Detect which cell encompasses the target text, then output its (x, y) center coordinate. 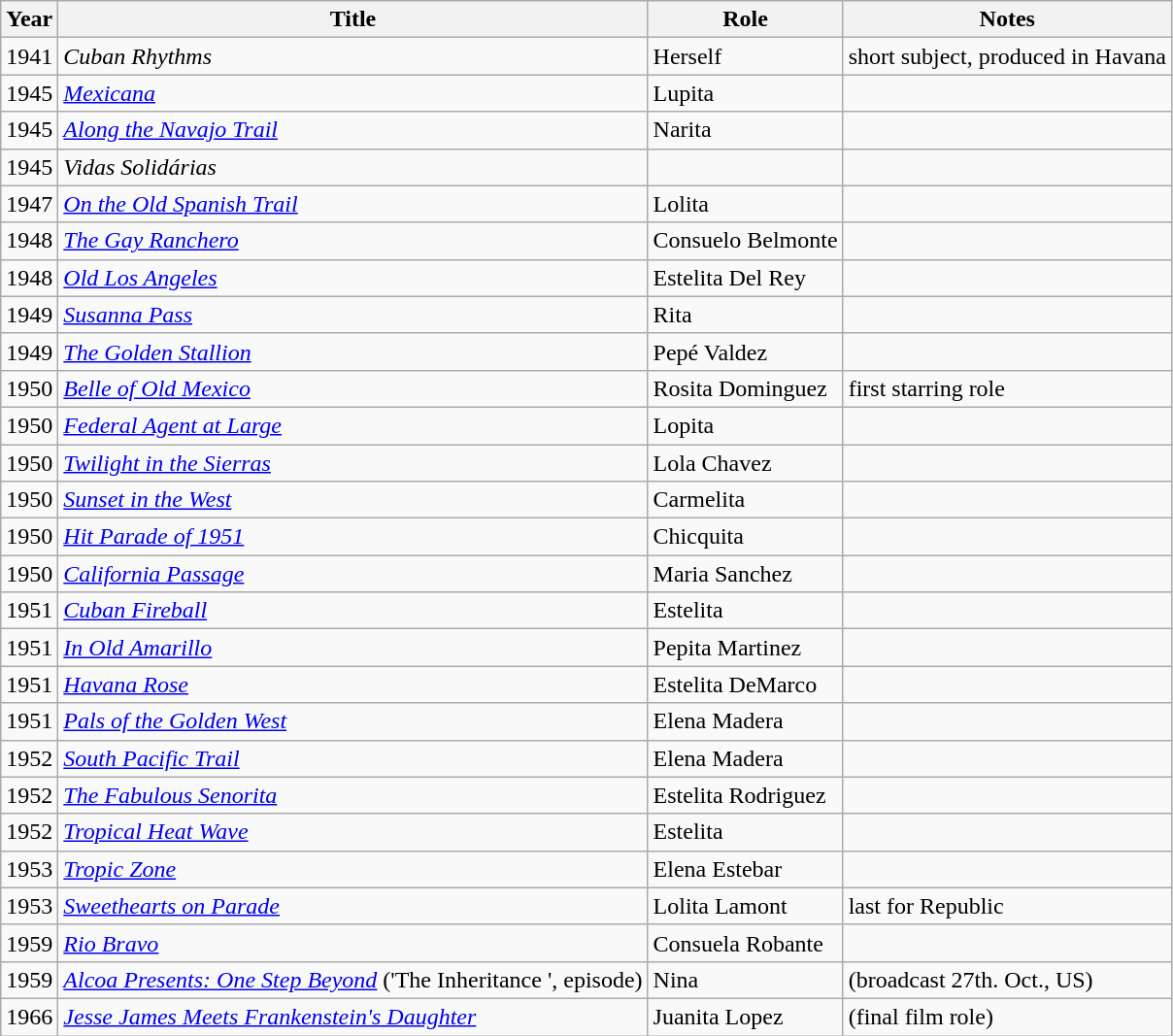
first starring role (1007, 388)
Tropical Heat Wave (353, 832)
Lola Chavez (746, 463)
Sunset in the West (353, 500)
On the Old Spanish Trail (353, 204)
Federal Agent at Large (353, 425)
Hit Parade of 1951 (353, 537)
Consuela Robante (746, 943)
Lopita (746, 425)
Lupita (746, 93)
Herself (746, 56)
Juanita Lopez (746, 1017)
California Passage (353, 574)
Nina (746, 980)
1941 (29, 56)
Lolita (746, 204)
Consuelo Belmonte (746, 241)
1947 (29, 204)
Rita (746, 315)
Cuban Fireball (353, 611)
Cuban Rhythms (353, 56)
Elena Estebar (746, 869)
Notes (1007, 19)
South Pacific Trail (353, 758)
short subject, produced in Havana (1007, 56)
Estelita DeMarco (746, 685)
The Gay Ranchero (353, 241)
In Old Amarillo (353, 648)
Lolita Lamont (746, 906)
Twilight in the Sierras (353, 463)
Chicquita (746, 537)
Belle of Old Mexico (353, 388)
Role (746, 19)
Maria Sanchez (746, 574)
Rio Bravo (353, 943)
last for Republic (1007, 906)
Pepita Martinez (746, 648)
Year (29, 19)
Estelita Rodriguez (746, 795)
Sweethearts on Parade (353, 906)
The Golden Stallion (353, 351)
Rosita Dominguez (746, 388)
Havana Rose (353, 685)
1966 (29, 1017)
Pals of the Golden West (353, 721)
The Fabulous Senorita (353, 795)
Vidas Solidárias (353, 167)
Title (353, 19)
Mexicana (353, 93)
Carmelita (746, 500)
Narita (746, 130)
Along the Navajo Trail (353, 130)
Jesse James Meets Frankenstein's Daughter (353, 1017)
Tropic Zone (353, 869)
Alcoa Presents: One Step Beyond ('The Inheritance ', episode) (353, 980)
Estelita Del Rey (746, 278)
(broadcast 27th. Oct., US) (1007, 980)
(final film role) (1007, 1017)
Susanna Pass (353, 315)
Old Los Angeles (353, 278)
Pepé Valdez (746, 351)
